From the cell containing the given text, extract its center point as (x, y) coordinate. 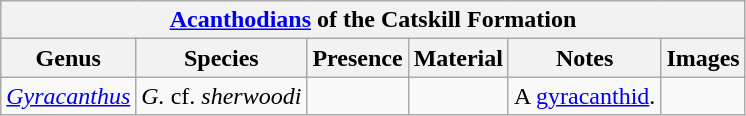
Material (458, 58)
Acanthodians of the Catskill Formation (373, 20)
Presence (358, 58)
Species (222, 58)
G. cf. sherwoodi (222, 96)
Images (703, 58)
Notes (584, 58)
Genus (68, 58)
A gyracanthid. (584, 96)
Gyracanthus (68, 96)
